From the cell containing the given text, extract its center point as [X, Y] coordinate. 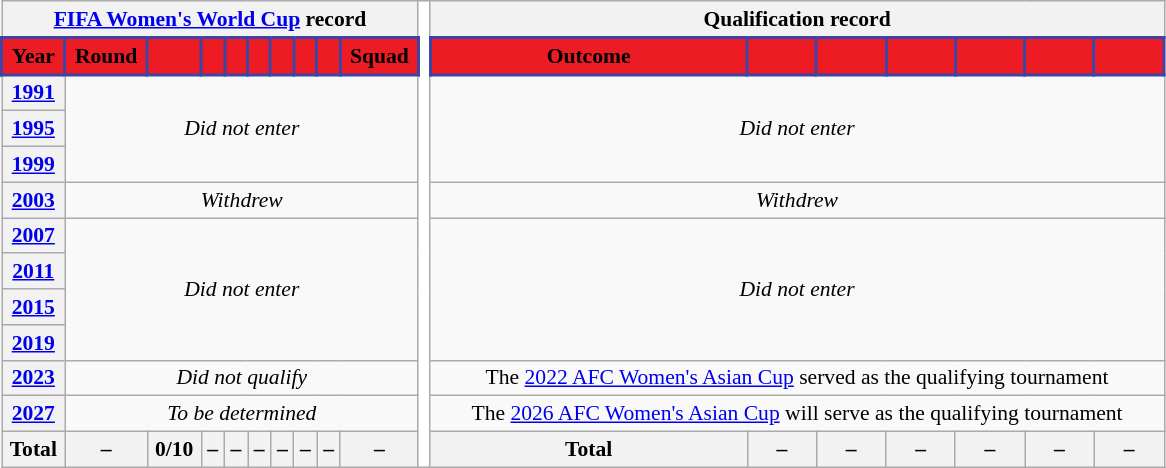
Round [106, 56]
1991 [34, 93]
The 2026 AFC Women's Asian Cup will serve as the qualifying tournament [797, 414]
2011 [34, 272]
2019 [34, 343]
2015 [34, 307]
Qualification record [797, 19]
2003 [34, 200]
To be determined [242, 414]
0/10 [174, 450]
2027 [34, 414]
2023 [34, 378]
Squad [379, 56]
Year [34, 56]
Outcome [588, 56]
The 2022 AFC Women's Asian Cup served as the qualifying tournament [797, 378]
FIFA Women's World Cup record [210, 19]
1999 [34, 165]
1995 [34, 129]
Did not qualify [242, 378]
2007 [34, 236]
